Identify which cell holds the provided text, then report its (X, Y) central coordinate. 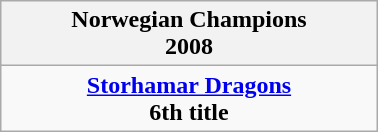
Norwegian Champions2008 (189, 34)
Storhamar Dragons6th title (189, 98)
